Scan for the cell matching the given text and deliver its [X, Y] coordinate at center. 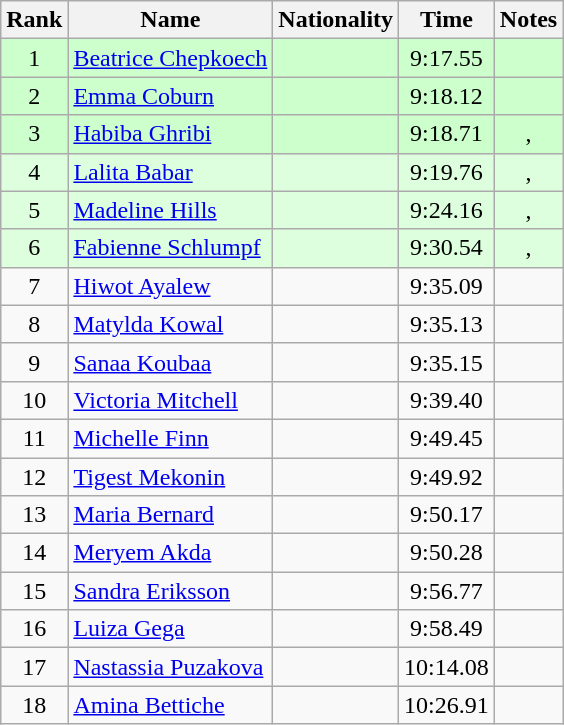
6 [34, 248]
9 [34, 362]
8 [34, 324]
Amina Bettiche [170, 705]
9:39.40 [447, 400]
Sandra Eriksson [170, 591]
9:50.28 [447, 553]
Sanaa Koubaa [170, 362]
9:50.17 [447, 515]
Nationality [336, 20]
9:19.76 [447, 172]
9:24.16 [447, 210]
9:49.45 [447, 438]
17 [34, 667]
16 [34, 629]
Matylda Kowal [170, 324]
Fabienne Schlumpf [170, 248]
9:30.54 [447, 248]
Notes [528, 20]
11 [34, 438]
15 [34, 591]
Meryem Akda [170, 553]
10 [34, 400]
3 [34, 134]
Lalita Babar [170, 172]
Victoria Mitchell [170, 400]
9:49.92 [447, 477]
1 [34, 58]
Time [447, 20]
10:26.91 [447, 705]
Beatrice Chepkoech [170, 58]
9:18.12 [447, 96]
9:35.15 [447, 362]
Habiba Ghribi [170, 134]
4 [34, 172]
Michelle Finn [170, 438]
9:35.09 [447, 286]
7 [34, 286]
12 [34, 477]
Rank [34, 20]
9:35.13 [447, 324]
9:17.55 [447, 58]
2 [34, 96]
9:58.49 [447, 629]
14 [34, 553]
Tigest Mekonin [170, 477]
13 [34, 515]
9:56.77 [447, 591]
10:14.08 [447, 667]
5 [34, 210]
Hiwot Ayalew [170, 286]
9:18.71 [447, 134]
18 [34, 705]
Maria Bernard [170, 515]
Madeline Hills [170, 210]
Luiza Gega [170, 629]
Name [170, 20]
Emma Coburn [170, 96]
Nastassia Puzakova [170, 667]
